Locate the cell with the specified text and output its [x, y] center coordinate. 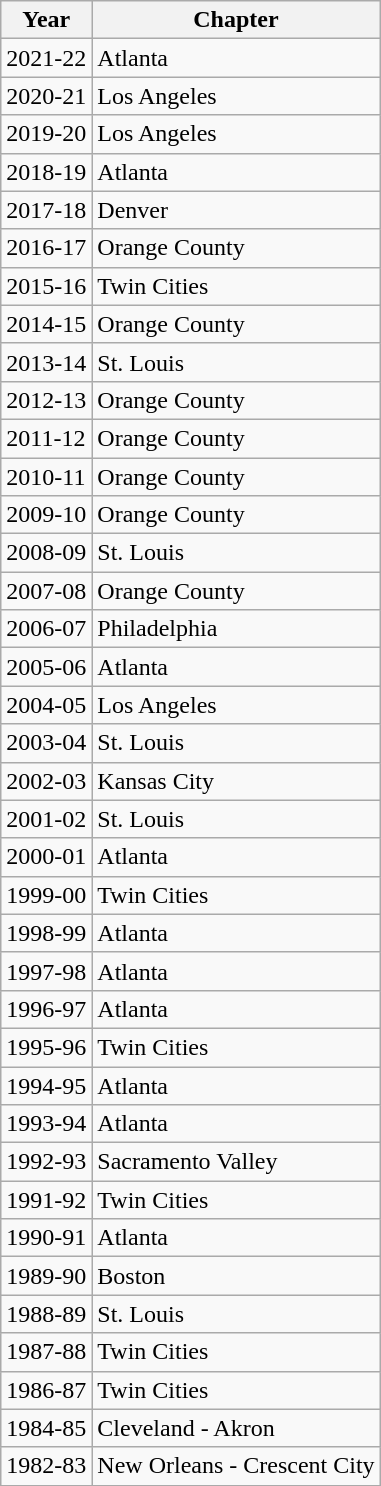
1988-89 [46, 1314]
2008-09 [46, 553]
1999-00 [46, 895]
2019-20 [46, 134]
2012-13 [46, 400]
2018-19 [46, 172]
Denver [236, 210]
Year [46, 20]
1996-97 [46, 1009]
1992-93 [46, 1162]
Boston [236, 1276]
Cleveland - Akron [236, 1428]
1991-92 [46, 1200]
2002-03 [46, 781]
2015-16 [46, 286]
1990-91 [46, 1238]
2007-08 [46, 591]
2006-07 [46, 629]
Kansas City [236, 781]
1997-98 [46, 971]
2010-11 [46, 477]
Sacramento Valley [236, 1162]
1995-96 [46, 1047]
1994-95 [46, 1085]
1982-83 [46, 1466]
1998-99 [46, 933]
1984-85 [46, 1428]
2013-14 [46, 362]
2011-12 [46, 438]
2003-04 [46, 743]
2009-10 [46, 515]
2005-06 [46, 667]
1987-88 [46, 1352]
1986-87 [46, 1390]
2021-22 [46, 58]
2000-01 [46, 857]
2020-21 [46, 96]
1989-90 [46, 1276]
2004-05 [46, 705]
2001-02 [46, 819]
Philadelphia [236, 629]
1993-94 [46, 1124]
2016-17 [46, 248]
Chapter [236, 20]
2014-15 [46, 324]
2017-18 [46, 210]
New Orleans - Crescent City [236, 1466]
